Determine the (X, Y) coordinate at the center of the cell enclosing the given text.  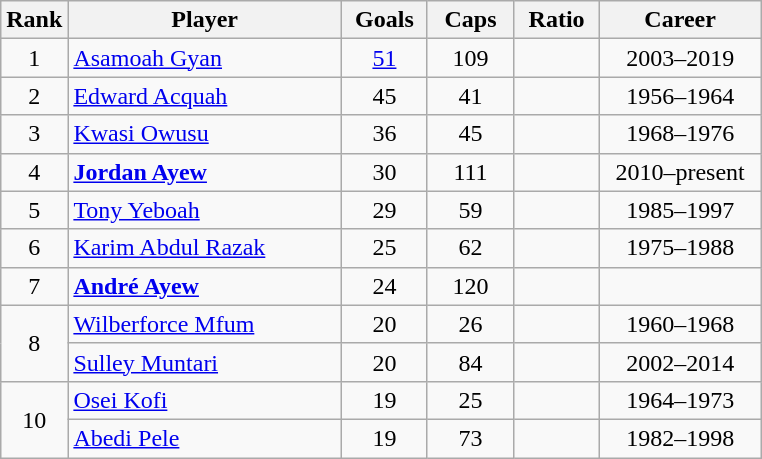
Goals (384, 20)
Karim Abdul Razak (205, 248)
73 (470, 438)
Tony Yeboah (205, 210)
Osei Kofi (205, 400)
29 (384, 210)
Player (205, 20)
4 (34, 172)
26 (470, 324)
1 (34, 58)
111 (470, 172)
24 (384, 286)
1968–1976 (680, 134)
8 (34, 343)
10 (34, 419)
Abedi Pele (205, 438)
36 (384, 134)
62 (470, 248)
1975–1988 (680, 248)
1982–1998 (680, 438)
2010–present (680, 172)
6 (34, 248)
3 (34, 134)
Ratio (557, 20)
Asamoah Gyan (205, 58)
1985–1997 (680, 210)
Career (680, 20)
André Ayew (205, 286)
7 (34, 286)
Wilberforce Mfum (205, 324)
30 (384, 172)
Sulley Muntari (205, 362)
Rank (34, 20)
2 (34, 96)
41 (470, 96)
51 (384, 58)
109 (470, 58)
2003–2019 (680, 58)
59 (470, 210)
Jordan Ayew (205, 172)
1960–1968 (680, 324)
Kwasi Owusu (205, 134)
2002–2014 (680, 362)
1956–1964 (680, 96)
1964–1973 (680, 400)
Edward Acquah (205, 96)
5 (34, 210)
Caps (470, 20)
120 (470, 286)
84 (470, 362)
